Output the (x, y) coordinate of the center of the cell containing the given text.  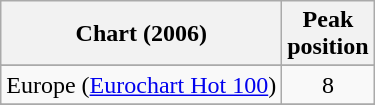
8 (328, 85)
Europe (Eurochart Hot 100) (142, 85)
Chart (2006) (142, 34)
Peakposition (328, 34)
